Detect which cell encompasses the target text, then output its (X, Y) center coordinate. 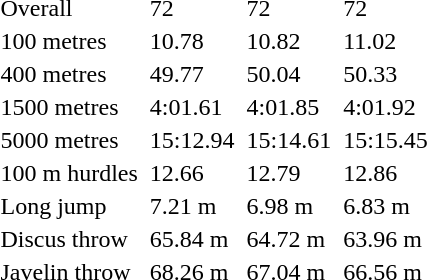
4:01.85 (289, 107)
7.21 m (192, 206)
12.79 (289, 173)
10.78 (192, 41)
10.82 (289, 41)
15:12.94 (192, 140)
4:01.61 (192, 107)
12.66 (192, 173)
50.04 (289, 74)
49.77 (192, 74)
15:14.61 (289, 140)
64.72 m (289, 239)
65.84 m (192, 239)
6.98 m (289, 206)
